Determine the (X, Y) coordinate at the center of the cell enclosing the given text.  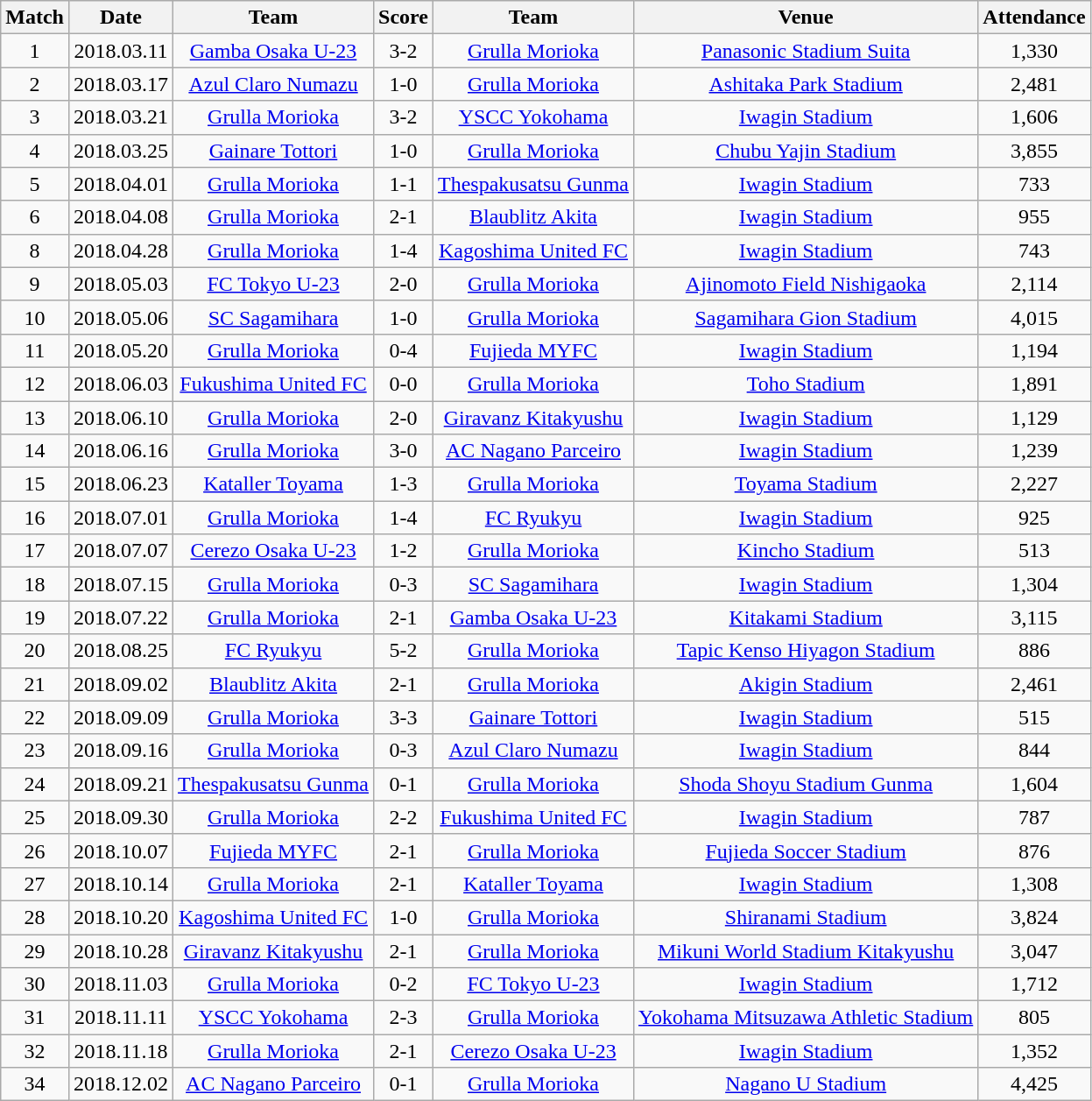
2018.07.07 (121, 551)
2018.05.03 (121, 284)
2,481 (1034, 84)
20 (35, 651)
Match (35, 18)
Mikuni World Stadium Kitakyushu (806, 950)
2018.06.03 (121, 384)
Nagano U Stadium (806, 1084)
3-0 (404, 451)
805 (1034, 1018)
1,712 (1034, 985)
1,891 (1034, 384)
2018.12.02 (121, 1084)
Ajinomoto Field Nishigaoka (806, 284)
515 (1034, 717)
2018.05.06 (121, 317)
2018.09.30 (121, 817)
32 (35, 1051)
1,604 (1034, 784)
3-3 (404, 717)
3,047 (1034, 950)
14 (35, 451)
15 (35, 484)
30 (35, 985)
1 (35, 51)
3,115 (1034, 618)
18 (35, 584)
Shoda Shoyu Stadium Gunma (806, 784)
925 (1034, 518)
2,227 (1034, 484)
8 (35, 251)
1,129 (1034, 418)
1,330 (1034, 51)
2018.09.09 (121, 717)
Toho Stadium (806, 384)
5 (35, 184)
10 (35, 317)
2018.09.21 (121, 784)
Toyama Stadium (806, 484)
2,114 (1034, 284)
Shiranami Stadium (806, 917)
Sagamihara Gion Stadium (806, 317)
2018.07.01 (121, 518)
25 (35, 817)
955 (1034, 217)
2018.11.03 (121, 985)
24 (35, 784)
28 (35, 917)
1,606 (1034, 117)
2018.09.02 (121, 684)
34 (35, 1084)
Kincho Stadium (806, 551)
29 (35, 950)
Venue (806, 18)
2018.04.28 (121, 251)
19 (35, 618)
2-3 (404, 1018)
1,352 (1034, 1051)
2018.07.15 (121, 584)
1,194 (1034, 350)
1-1 (404, 184)
2018.06.16 (121, 451)
13 (35, 418)
0-2 (404, 985)
Tapic Kenso Hiyagon Stadium (806, 651)
2-2 (404, 817)
787 (1034, 817)
2018.03.25 (121, 151)
Yokohama Mitsuzawa Athletic Stadium (806, 1018)
2018.10.07 (121, 850)
Date (121, 18)
2 (35, 84)
2018.11.11 (121, 1018)
Chubu Yajin Stadium (806, 151)
2,461 (1034, 684)
16 (35, 518)
4 (35, 151)
2018.08.25 (121, 651)
2018.03.17 (121, 84)
2018.06.23 (121, 484)
2018.10.20 (121, 917)
Attendance (1034, 18)
2018.03.21 (121, 117)
3 (35, 117)
3,855 (1034, 151)
513 (1034, 551)
1,304 (1034, 584)
2018.05.20 (121, 350)
733 (1034, 184)
6 (35, 217)
886 (1034, 651)
0-4 (404, 350)
2018.04.08 (121, 217)
2018.04.01 (121, 184)
11 (35, 350)
22 (35, 717)
2018.09.16 (121, 751)
2018.10.28 (121, 950)
Panasonic Stadium Suita (806, 51)
4,425 (1034, 1084)
21 (35, 684)
17 (35, 551)
2018.11.18 (121, 1051)
23 (35, 751)
Score (404, 18)
4,015 (1034, 317)
844 (1034, 751)
0-0 (404, 384)
743 (1034, 251)
12 (35, 384)
Kitakami Stadium (806, 618)
1-3 (404, 484)
1-2 (404, 551)
1,308 (1034, 884)
Akigin Stadium (806, 684)
5-2 (404, 651)
2018.03.11 (121, 51)
2018.06.10 (121, 418)
Fujieda Soccer Stadium (806, 850)
9 (35, 284)
1,239 (1034, 451)
2018.07.22 (121, 618)
876 (1034, 850)
2018.10.14 (121, 884)
26 (35, 850)
3,824 (1034, 917)
Ashitaka Park Stadium (806, 84)
27 (35, 884)
31 (35, 1018)
